From the cell containing the given text, extract its center point as (x, y) coordinate. 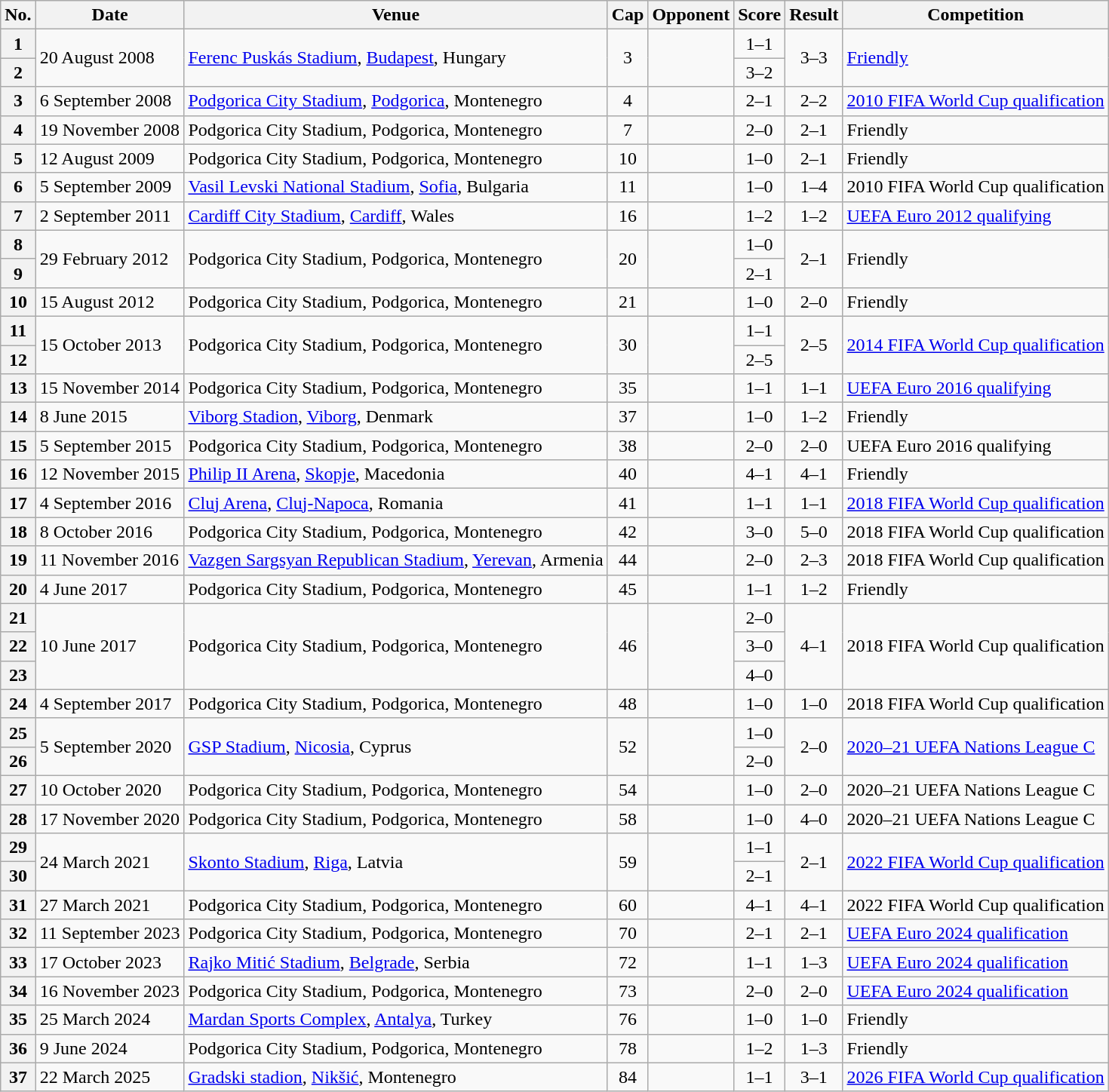
76 (628, 1020)
84 (628, 1077)
Result (814, 15)
UEFA Euro 2012 qualifying (975, 216)
3–3 (814, 58)
4 June 2017 (110, 589)
11 September 2023 (110, 934)
73 (628, 991)
Rajko Mitić Stadium, Belgrade, Serbia (395, 962)
29 (18, 848)
72 (628, 962)
15 November 2014 (110, 388)
34 (18, 991)
2–2 (814, 101)
24 (18, 704)
5 September 2020 (110, 747)
41 (628, 503)
10 October 2020 (110, 790)
Cluj Arena, Cluj-Napoca, Romania (395, 503)
6 (18, 187)
44 (628, 560)
59 (628, 862)
6 September 2008 (110, 101)
15 (18, 446)
Competition (975, 15)
15 August 2012 (110, 302)
33 (18, 962)
Date (110, 15)
20 August 2008 (110, 58)
17 October 2023 (110, 962)
13 (18, 388)
5–0 (814, 532)
22 (18, 646)
9 (18, 273)
19 (18, 560)
Cap (628, 15)
Philip II Arena, Skopje, Macedonia (395, 474)
GSP Stadium, Nicosia, Cyprus (395, 747)
Vazgen Sargsyan Republican Stadium, Yerevan, Armenia (395, 560)
Viborg Stadion, Viborg, Denmark (395, 417)
25 (18, 732)
17 (18, 503)
8 (18, 244)
12 November 2015 (110, 474)
Venue (395, 15)
78 (628, 1048)
4 September 2016 (110, 503)
8 October 2016 (110, 532)
54 (628, 790)
Skonto Stadium, Riga, Latvia (395, 862)
42 (628, 532)
29 February 2012 (110, 259)
28 (18, 818)
52 (628, 747)
5 September 2009 (110, 187)
2 September 2011 (110, 216)
No. (18, 15)
19 November 2008 (110, 130)
22 March 2025 (110, 1077)
Score (760, 15)
8 June 2015 (110, 417)
27 (18, 790)
5 (18, 158)
58 (628, 818)
18 (18, 532)
11 November 2016 (110, 560)
3–2 (760, 72)
12 August 2009 (110, 158)
31 (18, 905)
16 November 2023 (110, 991)
27 March 2021 (110, 905)
38 (628, 446)
9 June 2024 (110, 1048)
Gradski stadion, Nikšić, Montenegro (395, 1077)
10 June 2017 (110, 646)
25 March 2024 (110, 1020)
2 (18, 72)
2–3 (814, 560)
15 October 2013 (110, 345)
32 (18, 934)
3–1 (814, 1077)
Mardan Sports Complex, Antalya, Turkey (395, 1020)
24 March 2021 (110, 862)
1–4 (814, 187)
Opponent (691, 15)
23 (18, 675)
1 (18, 44)
14 (18, 417)
Ferenc Puskás Stadium, Budapest, Hungary (395, 58)
36 (18, 1048)
5 September 2015 (110, 446)
Cardiff City Stadium, Cardiff, Wales (395, 216)
60 (628, 905)
17 November 2020 (110, 818)
48 (628, 704)
2026 FIFA World Cup qualification (975, 1077)
4 September 2017 (110, 704)
46 (628, 646)
45 (628, 589)
12 (18, 360)
Vasil Levski National Stadium, Sofia, Bulgaria (395, 187)
2014 FIFA World Cup qualification (975, 345)
26 (18, 761)
70 (628, 934)
40 (628, 474)
